For the text-containing cell, return its midpoint in [x, y] coordinate format. 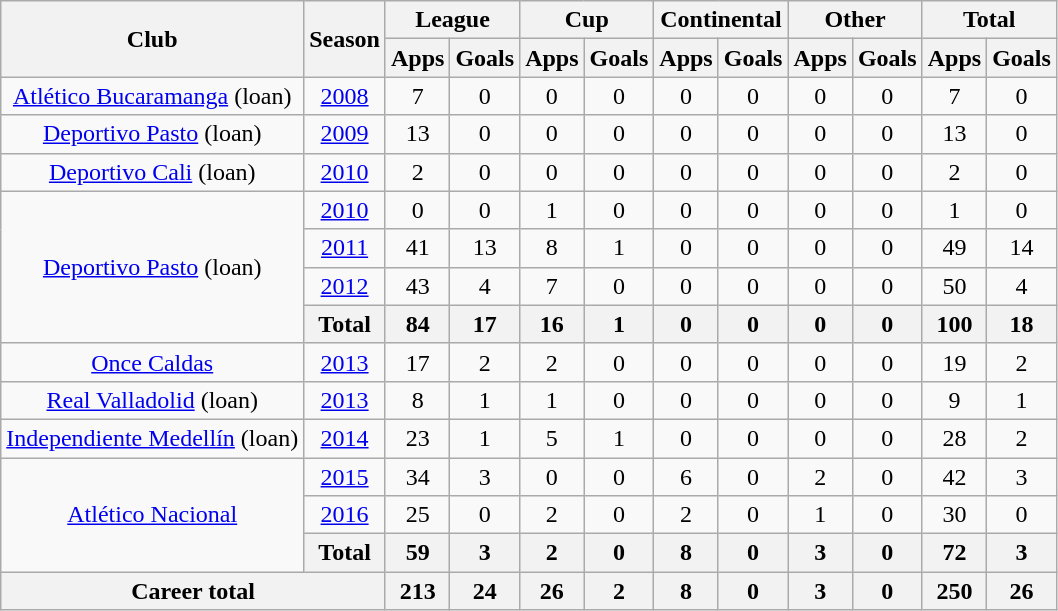
19 [954, 362]
Independiente Medellín (loan) [152, 438]
50 [954, 286]
League [452, 20]
2012 [345, 286]
49 [954, 248]
2014 [345, 438]
14 [1022, 248]
24 [485, 591]
Real Valladolid (loan) [152, 400]
23 [417, 438]
Season [345, 39]
Cup [587, 20]
28 [954, 438]
Deportivo Cali (loan) [152, 172]
Once Caldas [152, 362]
9 [954, 400]
2009 [345, 134]
2008 [345, 96]
25 [417, 515]
42 [954, 477]
5 [552, 438]
Club [152, 39]
250 [954, 591]
Other [855, 20]
2011 [345, 248]
6 [686, 477]
2016 [345, 515]
72 [954, 553]
Career total [194, 591]
Atlético Bucaramanga (loan) [152, 96]
41 [417, 248]
43 [417, 286]
100 [954, 324]
2015 [345, 477]
Continental [721, 20]
16 [552, 324]
30 [954, 515]
18 [1022, 324]
34 [417, 477]
84 [417, 324]
59 [417, 553]
Atlético Nacional [152, 515]
213 [417, 591]
